Detect which cell encompasses the target text, then output its [x, y] center coordinate. 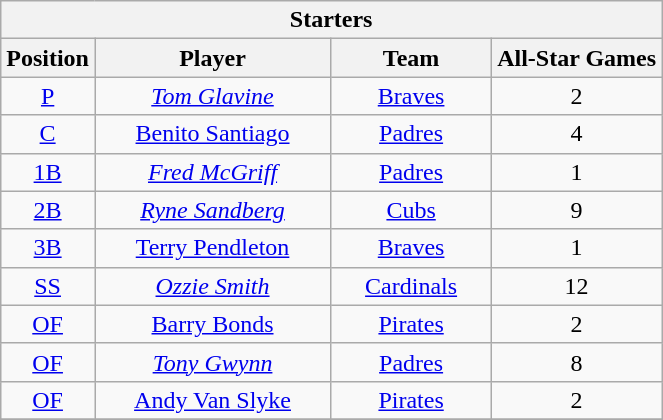
9 [577, 210]
C [48, 134]
Fred McGriff [212, 172]
8 [577, 362]
Tom Glavine [212, 96]
3B [48, 248]
SS [48, 286]
Starters [332, 20]
Tony Gwynn [212, 362]
Ozzie Smith [212, 286]
All-Star Games [577, 58]
Cubs [412, 210]
Andy Van Slyke [212, 400]
Cardinals [412, 286]
12 [577, 286]
Barry Bonds [212, 324]
2B [48, 210]
Terry Pendleton [212, 248]
P [48, 96]
1B [48, 172]
4 [577, 134]
Player [212, 58]
Ryne Sandberg [212, 210]
Benito Santiago [212, 134]
Team [412, 58]
Position [48, 58]
